Determine the (X, Y) coordinate at the center of the cell enclosing the given text.  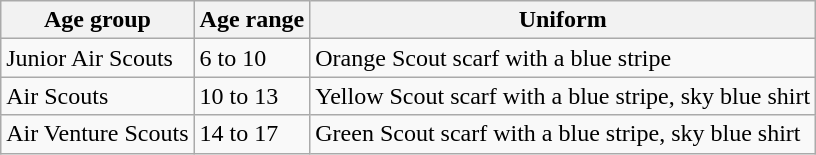
Air Scouts (98, 96)
6 to 10 (252, 58)
Age range (252, 20)
Age group (98, 20)
Orange Scout scarf with a blue stripe (563, 58)
Junior Air Scouts (98, 58)
Yellow Scout scarf with a blue stripe, sky blue shirt (563, 96)
Air Venture Scouts (98, 134)
14 to 17 (252, 134)
Green Scout scarf with a blue stripe, sky blue shirt (563, 134)
Uniform (563, 20)
10 to 13 (252, 96)
